Return the [x, y] coordinate for the center point of the cell that contains the specified text.  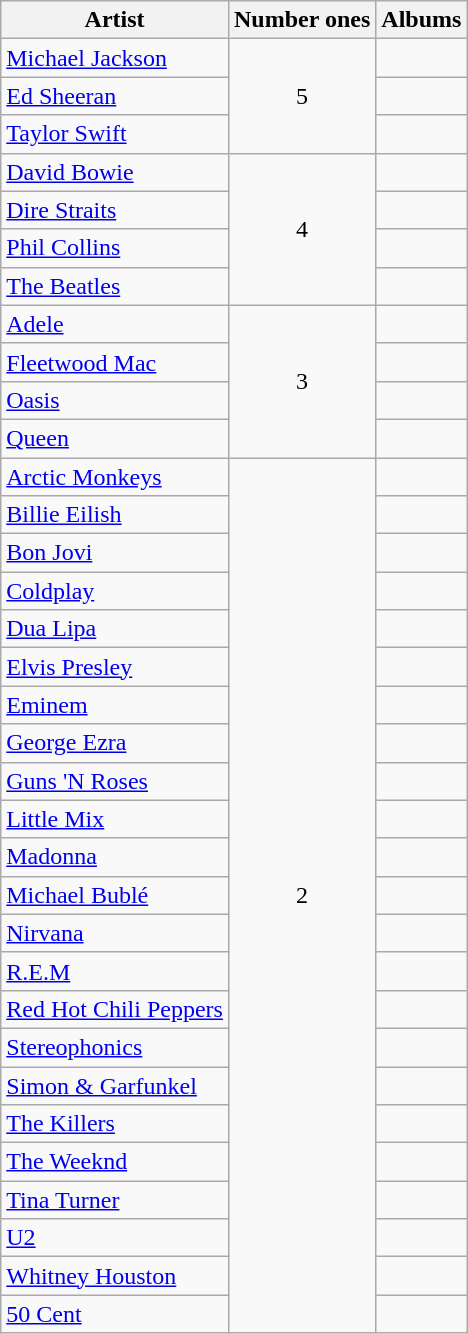
50 Cent [115, 1314]
George Ezra [115, 743]
Dire Straits [115, 210]
Michael Jackson [115, 58]
Eminem [115, 705]
5 [302, 96]
Tina Turner [115, 1200]
Number ones [302, 20]
R.E.M [115, 971]
Little Mix [115, 819]
Oasis [115, 400]
Madonna [115, 857]
Red Hot Chili Peppers [115, 1009]
Artist [115, 20]
Stereophonics [115, 1047]
Elvis Presley [115, 667]
Fleetwood Mac [115, 362]
U2 [115, 1238]
Michael Bublé [115, 895]
Taylor Swift [115, 134]
Albums [422, 20]
Nirvana [115, 933]
Ed Sheeran [115, 96]
Billie Eilish [115, 515]
The Beatles [115, 286]
Bon Jovi [115, 553]
David Bowie [115, 172]
The Weeknd [115, 1162]
Phil Collins [115, 248]
3 [302, 381]
Whitney Houston [115, 1276]
4 [302, 229]
Guns 'N Roses [115, 781]
Arctic Monkeys [115, 477]
The Killers [115, 1124]
Adele [115, 324]
Queen [115, 438]
Simon & Garfunkel [115, 1085]
Coldplay [115, 591]
2 [302, 896]
Dua Lipa [115, 629]
